Find where the given text appears and provide that cell's center as (x, y) coordinate. 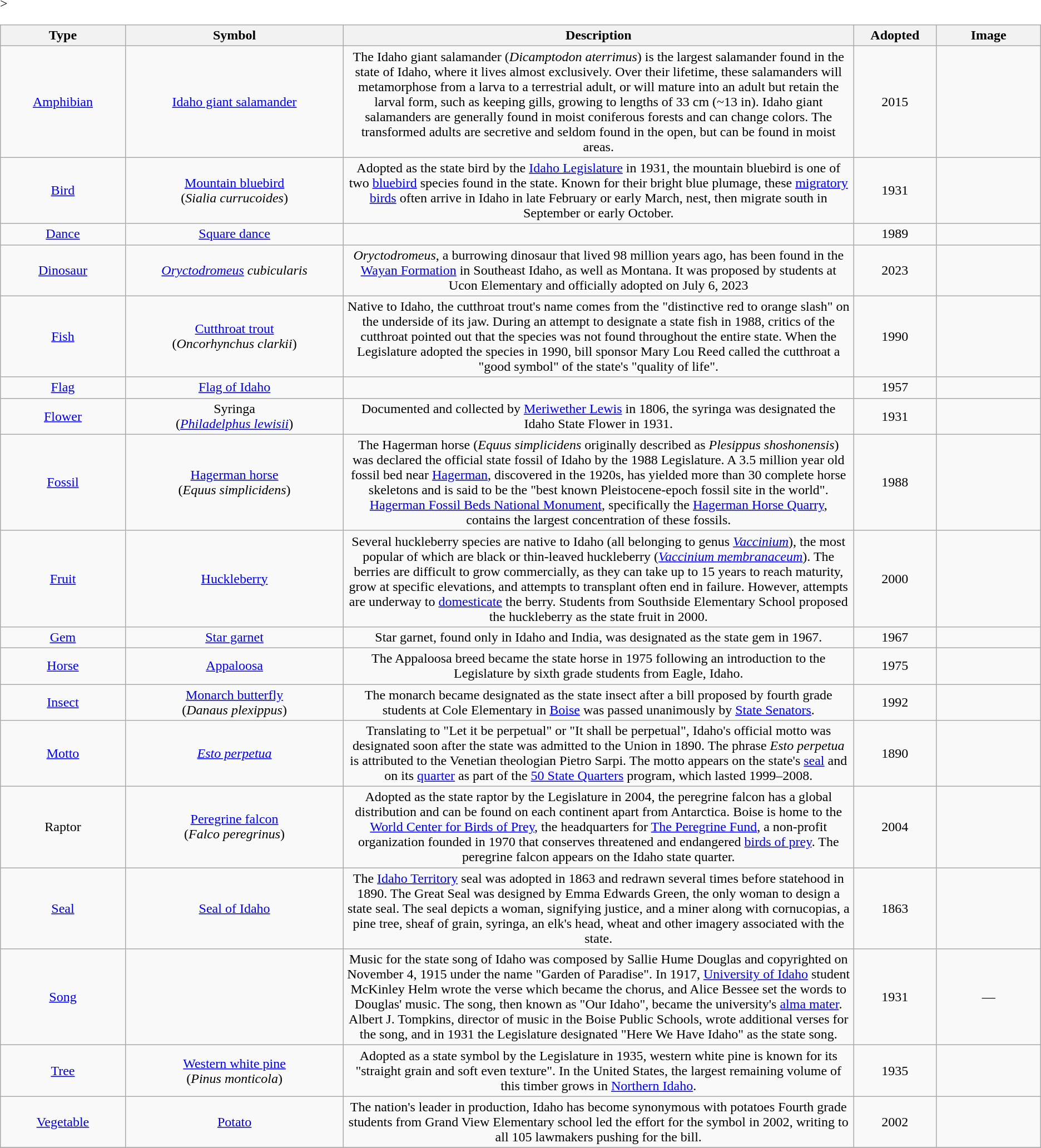
2023 (895, 270)
Potato (235, 1122)
Western white pine(Pinus monticola) (235, 1071)
Amphibian (63, 102)
Syringa(Philadelphus lewisii) (235, 416)
1990 (895, 336)
Documented and collected by Meriwether Lewis in 1806, the syringa was designated the Idaho State Flower in 1931. (598, 416)
Raptor (63, 827)
The Appaloosa breed became the state horse in 1975 following an introduction to the Legislature by sixth grade students from Eagle, Idaho. (598, 666)
Dance (63, 234)
2015 (895, 102)
1992 (895, 702)
Adopted (895, 36)
Monarch butterfly(Danaus plexippus) (235, 702)
1989 (895, 234)
Symbol (235, 36)
Seal (63, 908)
Insect (63, 702)
Fruit (63, 578)
Star garnet, found only in Idaho and India, was designated as the state gem in 1967. (598, 637)
2000 (895, 578)
Flower (63, 416)
2004 (895, 827)
Cutthroat trout(Oncorhynchus clarkii) (235, 336)
1890 (895, 754)
Image (989, 36)
1988 (895, 483)
1957 (895, 387)
2002 (895, 1122)
1967 (895, 637)
1975 (895, 666)
Appaloosa (235, 666)
Seal of Idaho (235, 908)
Huckleberry (235, 578)
Horse (63, 666)
1863 (895, 908)
Gem (63, 637)
Bird (63, 190)
Star garnet (235, 637)
Flag of Idaho (235, 387)
Dinosaur (63, 270)
Type (63, 36)
1935 (895, 1071)
— (989, 997)
Mountain bluebird(Sialia currucoides) (235, 190)
Description (598, 36)
Hagerman horse(Equus simplicidens) (235, 483)
Fossil (63, 483)
Motto (63, 754)
Peregrine falcon(Falco peregrinus) (235, 827)
Esto perpetua (235, 754)
Oryctodromeus cubicularis (235, 270)
Idaho giant salamander (235, 102)
Square dance (235, 234)
Vegetable (63, 1122)
Flag (63, 387)
Song (63, 997)
Fish (63, 336)
Tree (63, 1071)
